Pinpoint the cell where the given text exists, returning its [x, y] midpoint coordinate. 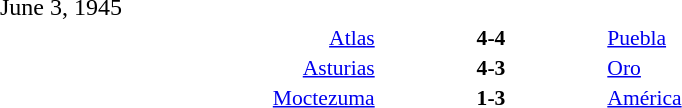
4-3 [492, 68]
4-4 [492, 38]
